Extract the [X, Y] coordinate from the center of the cell holding the provided text.  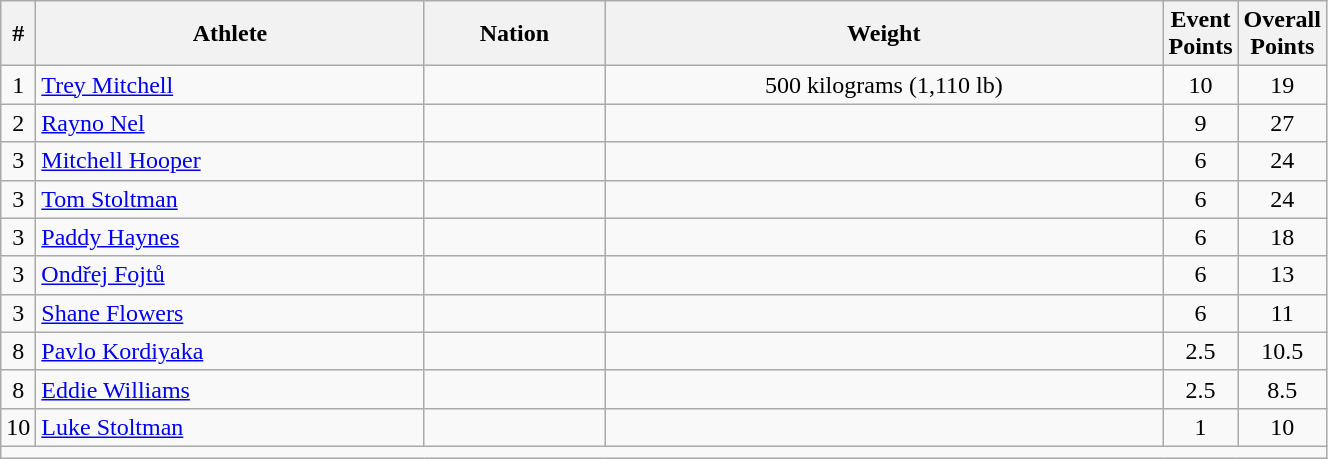
2 [18, 123]
10.5 [1282, 351]
Shane Flowers [230, 313]
8.5 [1282, 389]
11 [1282, 313]
Trey Mitchell [230, 85]
# [18, 34]
Overall Points [1282, 34]
Tom Stoltman [230, 199]
Mitchell Hooper [230, 161]
Paddy Haynes [230, 237]
18 [1282, 237]
Rayno Nel [230, 123]
Luke Stoltman [230, 427]
19 [1282, 85]
Pavlo Kordiyaka [230, 351]
27 [1282, 123]
Weight [884, 34]
Athlete [230, 34]
Event Points [1200, 34]
Nation [514, 34]
500 kilograms (1,110 lb) [884, 85]
13 [1282, 275]
Ondřej Fojtů [230, 275]
9 [1200, 123]
Eddie Williams [230, 389]
